From the cell containing the given text, extract its center point as [x, y] coordinate. 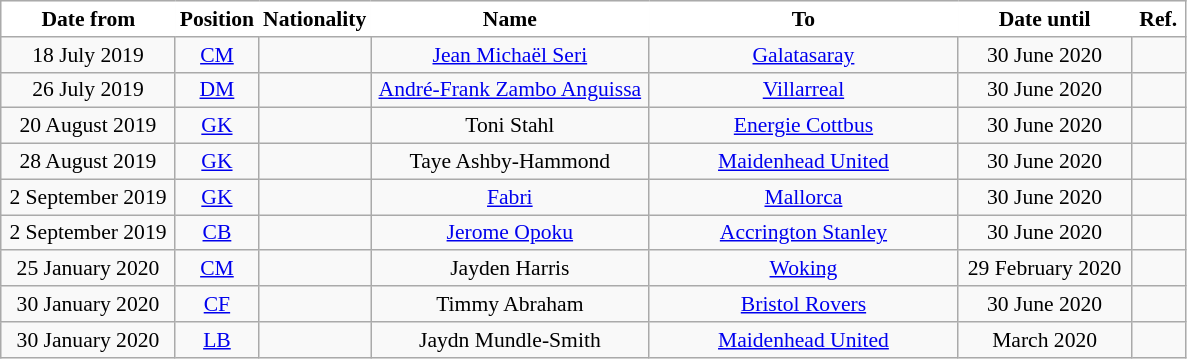
28 August 2019 [88, 162]
Fabri [510, 197]
CF [217, 304]
25 January 2020 [88, 269]
Name [510, 19]
Jerome Opoku [510, 233]
Date until [1045, 19]
André-Frank Zambo Anguissa [510, 90]
Nationality [315, 19]
To [804, 19]
Mallorca [804, 197]
Woking [804, 269]
26 July 2019 [88, 90]
18 July 2019 [88, 55]
Date from [88, 19]
20 August 2019 [88, 126]
Jean Michaël Seri [510, 55]
Timmy Abraham [510, 304]
Bristol Rovers [804, 304]
Position [217, 19]
Energie Cottbus [804, 126]
Ref. [1158, 19]
Taye Ashby-Hammond [510, 162]
29 February 2020 [1045, 269]
Accrington Stanley [804, 233]
Jaydn Mundle-Smith [510, 340]
DM [217, 90]
Toni Stahl [510, 126]
Galatasaray [804, 55]
LB [217, 340]
CB [217, 233]
Villarreal [804, 90]
March 2020 [1045, 340]
Jayden Harris [510, 269]
